Extract the [x, y] coordinate from the center of the cell holding the provided text.  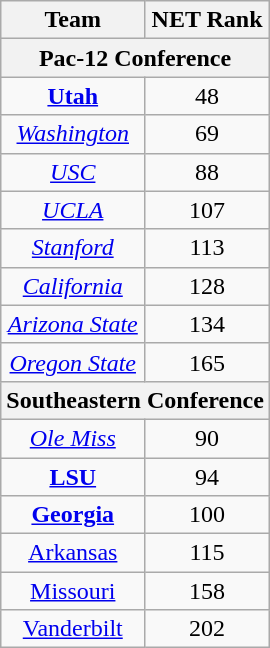
Team [73, 20]
UCLA [73, 210]
Pac-12 Conference [136, 58]
Washington [73, 134]
134 [208, 324]
Stanford [73, 248]
202 [208, 629]
113 [208, 248]
107 [208, 210]
California [73, 286]
88 [208, 172]
LSU [73, 477]
Oregon State [73, 362]
Georgia [73, 515]
Southeastern Conference [136, 400]
158 [208, 591]
Arkansas [73, 553]
48 [208, 96]
USC [73, 172]
165 [208, 362]
115 [208, 553]
Arizona State [73, 324]
94 [208, 477]
Missouri [73, 591]
Ole Miss [73, 438]
69 [208, 134]
100 [208, 515]
128 [208, 286]
Vanderbilt [73, 629]
90 [208, 438]
NET Rank [208, 20]
Utah [73, 96]
